Return (x, y) of the center of cell containing provided text 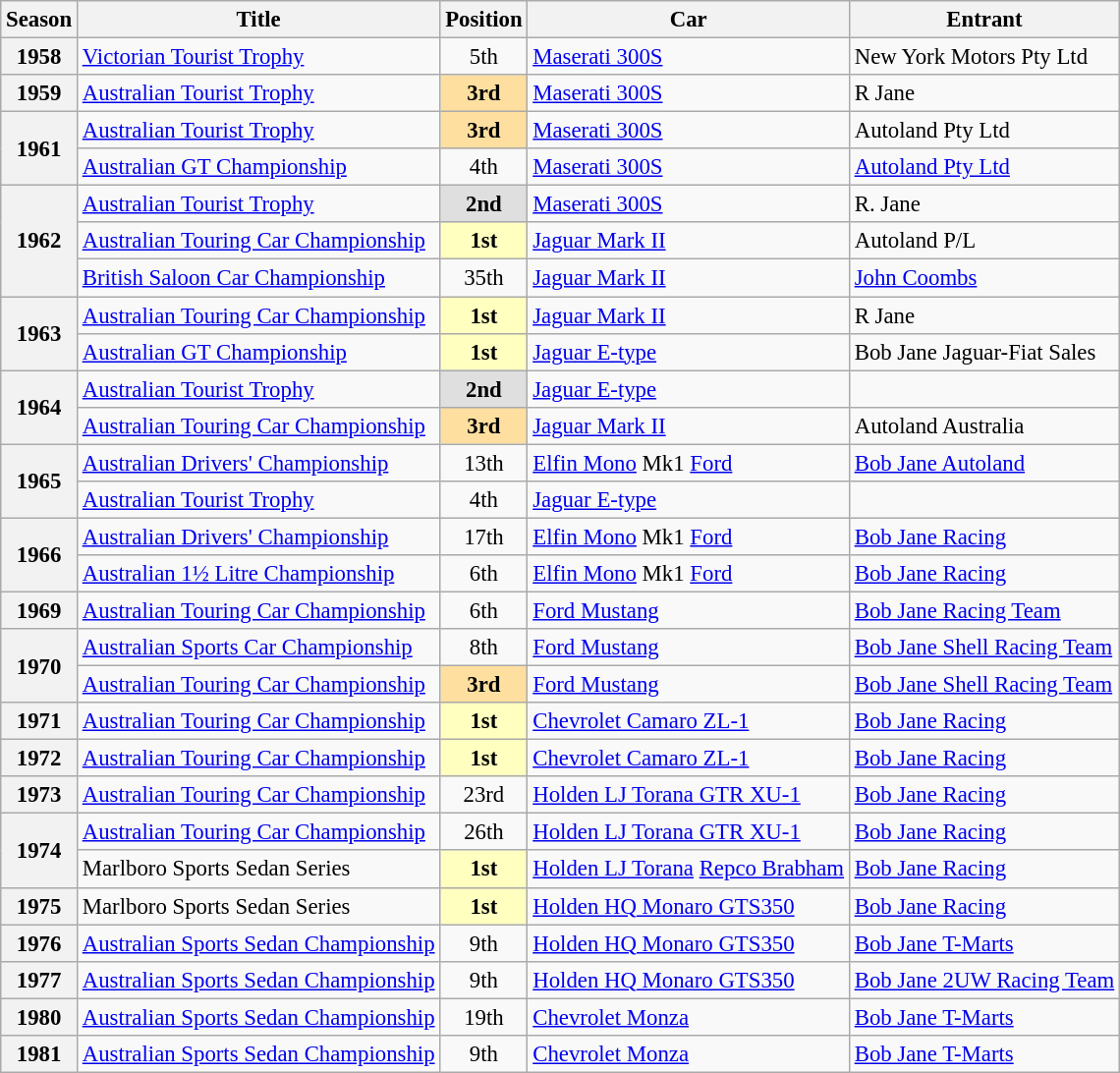
New York Motors Pty Ltd (984, 57)
1974 (39, 851)
1966 (39, 554)
1962 (39, 242)
1971 (39, 721)
Title (257, 20)
Car (688, 20)
1959 (39, 93)
John Coombs (984, 278)
Bob Jane Autoland (984, 463)
Autoland P/L (984, 241)
Season (39, 20)
26th (483, 832)
5th (483, 57)
Bob Jane 2UW Racing Team (984, 980)
13th (483, 463)
Entrant (984, 20)
17th (483, 536)
23rd (483, 795)
Bob Jane Jaguar-Fiat Sales (984, 352)
Australian Sports Car Championship (257, 648)
1975 (39, 906)
1963 (39, 334)
1973 (39, 795)
Bob Jane Racing Team (984, 610)
R. Jane (984, 204)
1969 (39, 610)
1972 (39, 759)
Position (483, 20)
1976 (39, 943)
19th (483, 1017)
1977 (39, 980)
1958 (39, 57)
1964 (39, 407)
Victorian Tourist Trophy (257, 57)
8th (483, 648)
1961 (39, 149)
1980 (39, 1017)
1965 (39, 481)
Australian 1½ Litre Championship (257, 574)
35th (483, 278)
Holden LJ Torana Repco Brabham (688, 870)
1981 (39, 1054)
1970 (39, 666)
British Saloon Car Championship (257, 278)
Autoland Australia (984, 425)
